For the text-containing cell, return its midpoint in [x, y] coordinate format. 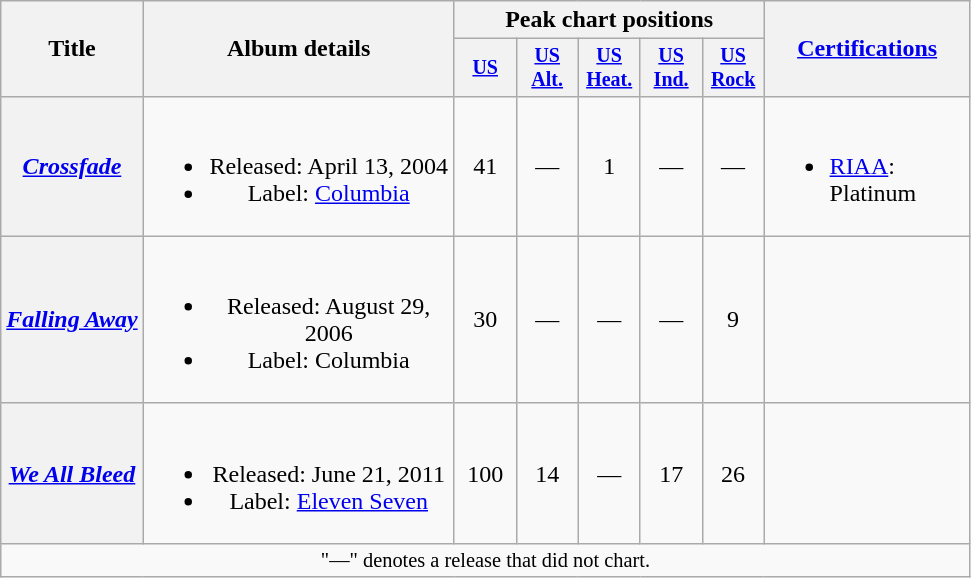
Released: April 13, 2004Label: Columbia [298, 166]
USHeat. [609, 68]
41 [485, 166]
14 [547, 473]
USInd. [671, 68]
RIAA: Platinum [867, 166]
Released: August 29, 2006Label: Columbia [298, 320]
Peak chart positions [609, 20]
26 [733, 473]
1 [609, 166]
30 [485, 320]
Crossfade [72, 166]
USRock [733, 68]
USAlt. [547, 68]
Released: June 21, 2011Label: Eleven Seven [298, 473]
Title [72, 49]
"—" denotes a release that did not chart. [486, 560]
We All Bleed [72, 473]
Album details [298, 49]
Falling Away [72, 320]
Certifications [867, 49]
US [485, 68]
100 [485, 473]
17 [671, 473]
9 [733, 320]
